Locate the cell with the specified text and output its (x, y) center coordinate. 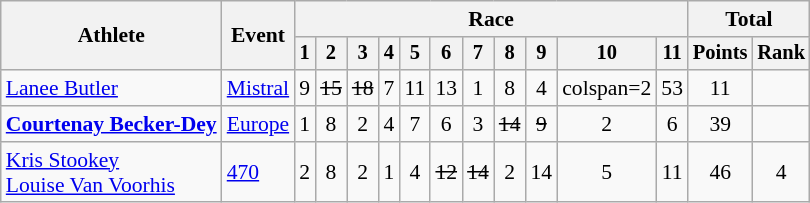
12 (446, 172)
10 (606, 54)
Points (720, 54)
13 (446, 88)
Lanee Butler (112, 88)
colspan=2 (606, 88)
53 (672, 88)
Race (491, 19)
15 (331, 88)
Total (749, 19)
18 (363, 88)
Courtenay Becker-Dey (112, 124)
Europe (258, 124)
Rank (781, 54)
Mistral (258, 88)
Event (258, 36)
470 (258, 172)
Kris StookeyLouise Van Voorhis (112, 172)
39 (720, 124)
46 (720, 172)
Athlete (112, 36)
